Return [x, y] of the center of cell containing provided text 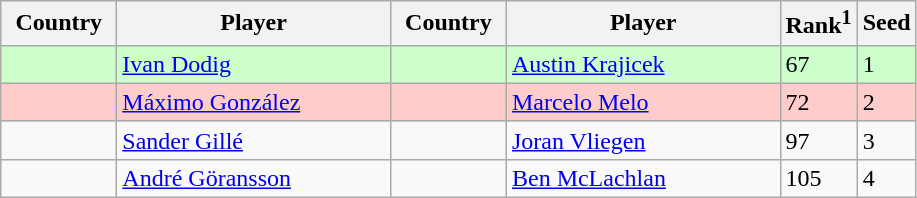
67 [818, 64]
Rank1 [818, 24]
Austin Krajicek [643, 64]
Sander Gillé [254, 140]
Marcelo Melo [643, 102]
Ben McLachlan [643, 178]
3 [886, 140]
1 [886, 64]
72 [818, 102]
Máximo González [254, 102]
105 [818, 178]
4 [886, 178]
Seed [886, 24]
Joran Vliegen [643, 140]
André Göransson [254, 178]
2 [886, 102]
Ivan Dodig [254, 64]
97 [818, 140]
